Locate the cell with the specified text and output its (x, y) center coordinate. 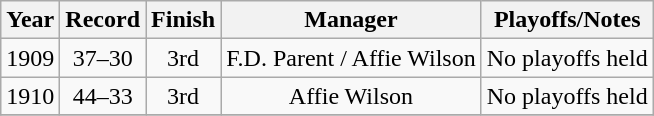
Manager (352, 20)
F.D. Parent / Affie Wilson (352, 58)
44–33 (103, 96)
1909 (30, 58)
Finish (184, 20)
Record (103, 20)
Year (30, 20)
1910 (30, 96)
37–30 (103, 58)
Affie Wilson (352, 96)
Playoffs/Notes (567, 20)
